From the cell containing the given text, extract its center point as (X, Y) coordinate. 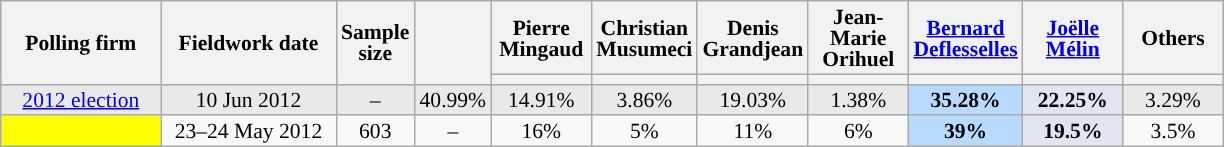
Fieldwork date (248, 42)
Samplesize (375, 42)
23–24 May 2012 (248, 132)
3.5% (1173, 132)
14.91% (541, 100)
11% (752, 132)
3.29% (1173, 100)
1.38% (858, 100)
Joëlle Mélin (1073, 38)
22.25% (1073, 100)
39% (965, 132)
Polling firm (81, 42)
6% (858, 132)
5% (644, 132)
35.28% (965, 100)
2012 election (81, 100)
40.99% (452, 100)
603 (375, 132)
19.03% (752, 100)
19.5% (1073, 132)
Christian Musumeci (644, 38)
16% (541, 132)
Pierre Mingaud (541, 38)
3.86% (644, 100)
10 Jun 2012 (248, 100)
Bernard Deflesselles (965, 38)
Jean-Marie Orihuel (858, 38)
Others (1173, 38)
Denis Grandjean (752, 38)
